Determine the (x, y) coordinate at the center of the cell enclosing the given text.  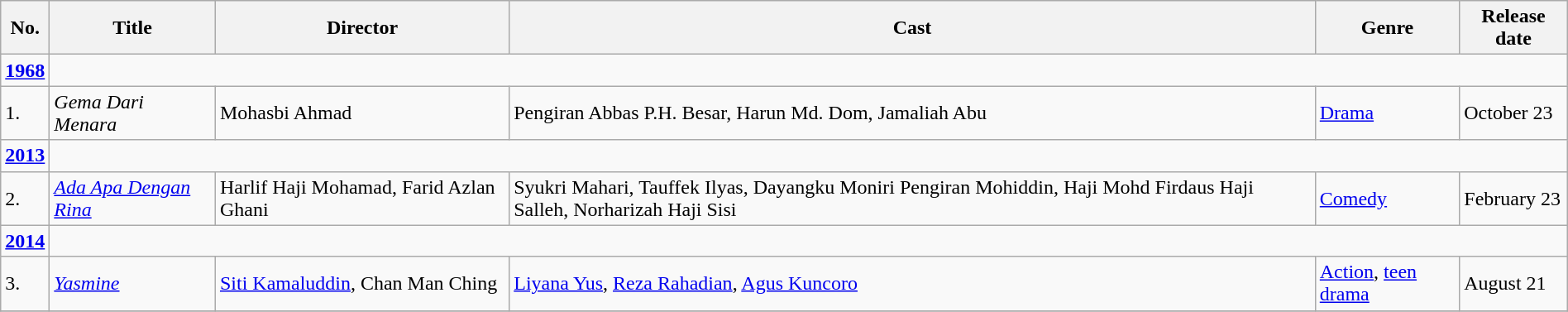
August 21 (1513, 283)
Release date (1513, 28)
Pengiran Abbas P.H. Besar, Harun Md. Dom, Jamaliah Abu (913, 113)
Title (132, 28)
No. (25, 28)
Drama (1387, 113)
Yasmine (132, 283)
Siti Kamaluddin, Chan Man Ching (362, 283)
October 23 (1513, 113)
Mohasbi Ahmad (362, 113)
Comedy (1387, 199)
Director (362, 28)
Action, teen drama (1387, 283)
Harlif Haji Mohamad, Farid Azlan Ghani (362, 199)
Liyana Yus, Reza Rahadian, Agus Kuncoro (913, 283)
Syukri Mahari, Tauffek Ilyas, Dayangku Moniri Pengiran Mohiddin, Haji Mohd Firdaus Haji Salleh, Norharizah Haji Sisi (913, 199)
Ada Apa Dengan Rina (132, 199)
2. (25, 199)
2013 (25, 156)
2014 (25, 241)
February 23 (1513, 199)
1. (25, 113)
Cast (913, 28)
Genre (1387, 28)
Gema Dari Menara (132, 113)
3. (25, 283)
1968 (25, 70)
